Provide the [X, Y] coordinate of the cell's center where the given text is located.  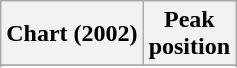
Chart (2002) [72, 34]
Peakposition [189, 34]
